Pinpoint the cell where the given text exists, returning its (x, y) midpoint coordinate. 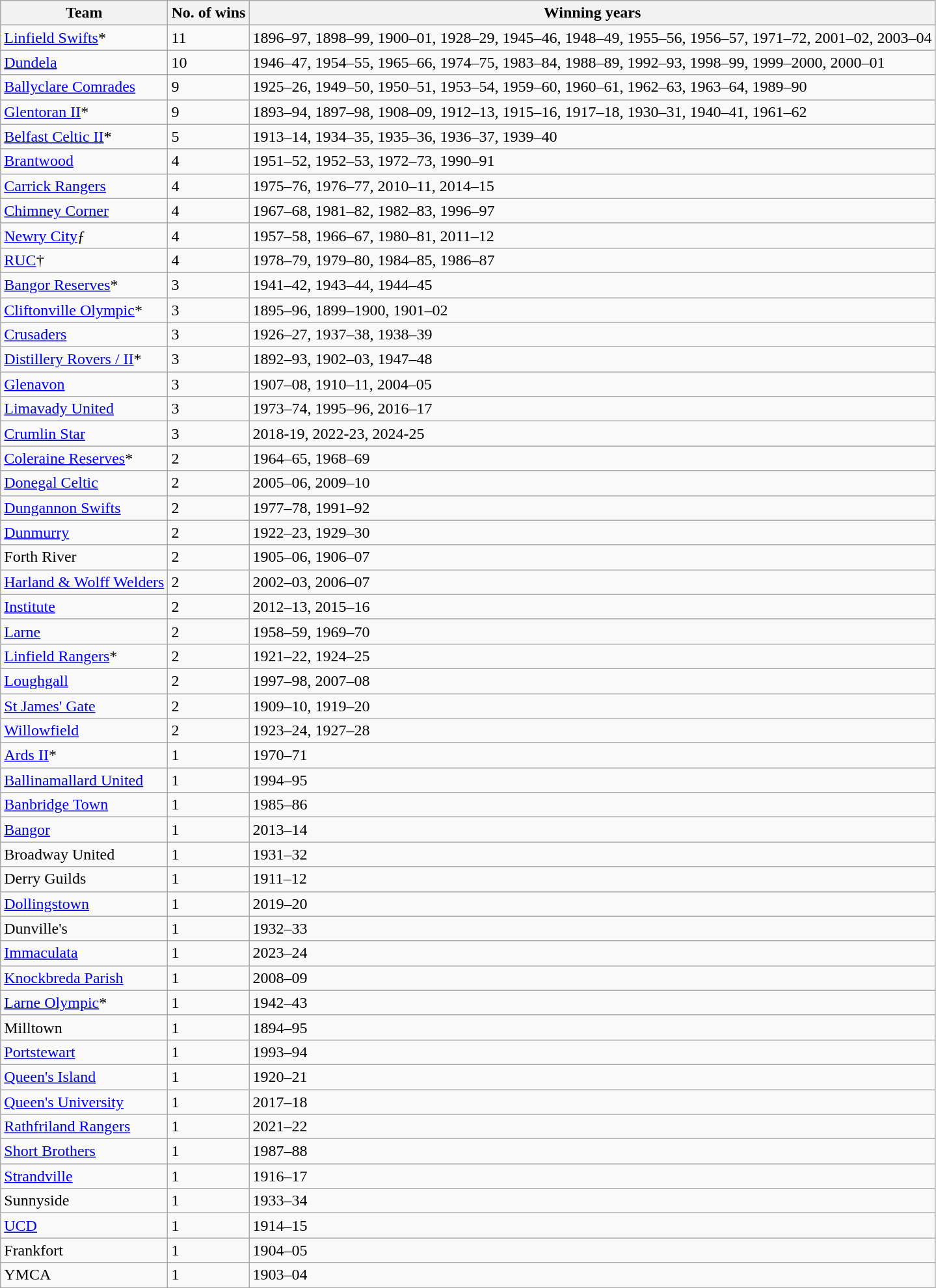
Derry Guilds (85, 879)
Immaculata (85, 953)
2002–03, 2006–07 (592, 582)
Dunmurry (85, 532)
1946–47, 1954–55, 1965–66, 1974–75, 1983–84, 1988–89, 1992–93, 1998–99, 1999–2000, 2000–01 (592, 62)
1942–43 (592, 1003)
1914–15 (592, 1226)
1916–17 (592, 1176)
UCD (85, 1226)
Dunville's (85, 928)
Queen's Island (85, 1077)
5 (208, 137)
Team (85, 13)
1958–59, 1969–70 (592, 631)
1977–78, 1991–92 (592, 508)
Institute (85, 607)
Frankfort (85, 1250)
1941–42, 1943–44, 1944–45 (592, 285)
Broadway United (85, 854)
Dollingstown (85, 904)
Glenavon (85, 384)
1925–26, 1949–50, 1950–51, 1953–54, 1959–60, 1960–61, 1962–63, 1963–64, 1989–90 (592, 87)
Portstewart (85, 1052)
Chimney Corner (85, 211)
Crumlin Star (85, 434)
1993–94 (592, 1052)
1909–10, 1919–20 (592, 705)
Strandville (85, 1176)
Ballinamallard United (85, 780)
Rathfriland Rangers (85, 1127)
1895–96, 1899–1900, 1901–02 (592, 310)
Distillery Rovers / II* (85, 360)
Linfield Swifts* (85, 38)
2021–22 (592, 1127)
1964–65, 1968–69 (592, 458)
Carrick Rangers (85, 186)
Cliftonville Olympic* (85, 310)
1921–22, 1924–25 (592, 656)
1896–97, 1898–99, 1900–01, 1928–29, 1945–46, 1948–49, 1955–56, 1956–57, 1971–72, 2001–02, 2003–04 (592, 38)
2018-19, 2022-23, 2024-25 (592, 434)
Coleraine Reserves* (85, 458)
Belfast Celtic II* (85, 137)
2013–14 (592, 830)
Glentoran II* (85, 112)
1978–79, 1979–80, 1984–85, 1986–87 (592, 260)
1926–27, 1937–38, 1938–39 (592, 335)
1920–21 (592, 1077)
2019–20 (592, 904)
Milltown (85, 1027)
1957–58, 1966–67, 1980–81, 2011–12 (592, 235)
Linfield Rangers* (85, 656)
Brantwood (85, 161)
Limavady United (85, 409)
Larne (85, 631)
1913–14, 1934–35, 1935–36, 1936–37, 1939–40 (592, 137)
1904–05 (592, 1250)
Queen's University (85, 1102)
1985–86 (592, 805)
1931–32 (592, 854)
1951–52, 1952–53, 1972–73, 1990–91 (592, 161)
10 (208, 62)
1975–76, 1976–77, 2010–11, 2014–15 (592, 186)
Bangor Reserves* (85, 285)
11 (208, 38)
No. of wins (208, 13)
Larne Olympic* (85, 1003)
2008–09 (592, 978)
1903–04 (592, 1275)
1922–23, 1929–30 (592, 532)
2023–24 (592, 953)
1967–68, 1981–82, 1982–83, 1996–97 (592, 211)
1894–95 (592, 1027)
Donegal Celtic (85, 483)
RUC† (85, 260)
Ballyclare Comrades (85, 87)
Short Brothers (85, 1151)
St James' Gate (85, 705)
Dungannon Swifts (85, 508)
2017–18 (592, 1102)
1973–74, 1995–96, 2016–17 (592, 409)
Sunnyside (85, 1201)
Bangor (85, 830)
1907–08, 1910–11, 2004–05 (592, 384)
Winning years (592, 13)
1893–94, 1897–98, 1908–09, 1912–13, 1915–16, 1917–18, 1930–31, 1940–41, 1961–62 (592, 112)
Knockbreda Parish (85, 978)
1970–71 (592, 756)
1892–93, 1902–03, 1947–48 (592, 360)
2012–13, 2015–16 (592, 607)
Loughgall (85, 681)
1994–95 (592, 780)
2005–06, 2009–10 (592, 483)
Harland & Wolff Welders (85, 582)
YMCA (85, 1275)
1911–12 (592, 879)
1905–06, 1906–07 (592, 557)
Dundela (85, 62)
1923–24, 1927–28 (592, 731)
1932–33 (592, 928)
Banbridge Town (85, 805)
Crusaders (85, 335)
Ards II* (85, 756)
Forth River (85, 557)
1997–98, 2007–08 (592, 681)
1933–34 (592, 1201)
Willowfield (85, 731)
1987–88 (592, 1151)
Newry Cityƒ (85, 235)
